Extract the (x, y) coordinate from the center of the cell holding the provided text.  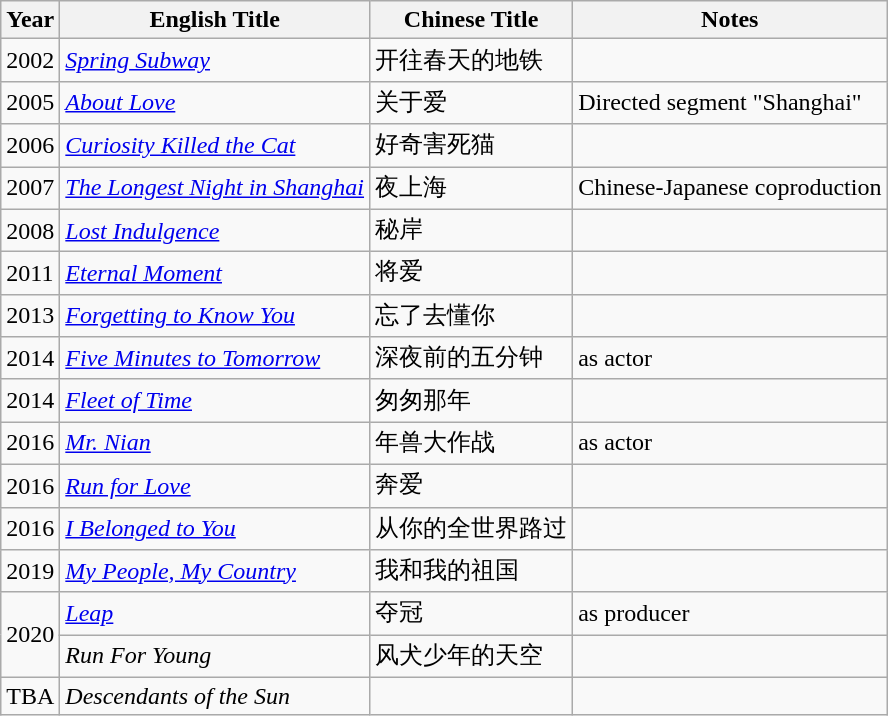
Mr. Nian (215, 444)
2006 (30, 146)
风犬少年的天空 (472, 656)
夜上海 (472, 188)
2005 (30, 102)
从你的全世界路过 (472, 528)
开往春天的地铁 (472, 60)
Run for Love (215, 486)
2002 (30, 60)
2013 (30, 316)
Descendants of the Sun (215, 696)
Fleet of Time (215, 400)
Forgetting to Know You (215, 316)
2020 (30, 634)
奔爱 (472, 486)
Five Minutes to Tomorrow (215, 358)
Lost Indulgence (215, 230)
秘岸 (472, 230)
Directed segment "Shanghai" (730, 102)
深夜前的五分钟 (472, 358)
My People, My Country (215, 572)
2011 (30, 274)
将爱 (472, 274)
Run For Young (215, 656)
忘了去懂你 (472, 316)
English Title (215, 20)
我和我的祖国 (472, 572)
2008 (30, 230)
Eternal Moment (215, 274)
Year (30, 20)
The Longest Night in Shanghai (215, 188)
好奇害死猫 (472, 146)
年兽大作战 (472, 444)
匆匆那年 (472, 400)
关于爱 (472, 102)
Spring Subway (215, 60)
as producer (730, 614)
TBA (30, 696)
Leap (215, 614)
About Love (215, 102)
I Belonged to You (215, 528)
Chinese Title (472, 20)
Curiosity Killed the Cat (215, 146)
夺冠 (472, 614)
2007 (30, 188)
Chinese-Japanese coproduction (730, 188)
2019 (30, 572)
Notes (730, 20)
